Return (x, y) of the center of cell containing provided text 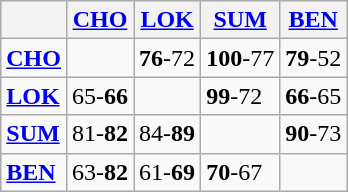
84-89 (168, 134)
99-72 (240, 96)
90-73 (314, 134)
81-82 (100, 134)
61-69 (168, 172)
66-65 (314, 96)
79-52 (314, 58)
65-66 (100, 96)
70-67 (240, 172)
63-82 (100, 172)
76-72 (168, 58)
100-77 (240, 58)
